Locate the cell with the specified text and output its (X, Y) center coordinate. 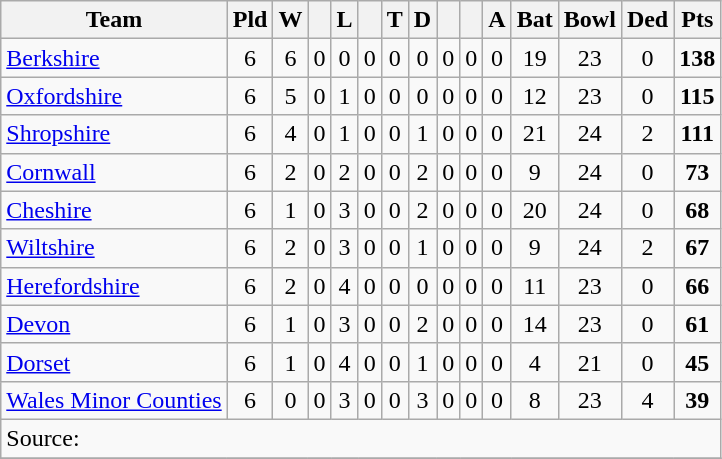
12 (534, 96)
11 (534, 286)
Wiltshire (114, 248)
5 (290, 96)
67 (698, 248)
20 (534, 210)
Cheshire (114, 210)
W (290, 20)
45 (698, 362)
111 (698, 134)
Source: (361, 438)
8 (534, 400)
39 (698, 400)
A (497, 20)
14 (534, 324)
Ded (647, 20)
Shropshire (114, 134)
Wales Minor Counties (114, 400)
73 (698, 172)
Oxfordshire (114, 96)
Pts (698, 20)
L (344, 20)
68 (698, 210)
Pld (250, 20)
Devon (114, 324)
66 (698, 286)
115 (698, 96)
Team (114, 20)
Bowl (590, 20)
Bat (534, 20)
Dorset (114, 362)
61 (698, 324)
19 (534, 58)
Berkshire (114, 58)
Cornwall (114, 172)
138 (698, 58)
T (394, 20)
D (422, 20)
Herefordshire (114, 286)
